Locate the cell with the specified text and output its (x, y) center coordinate. 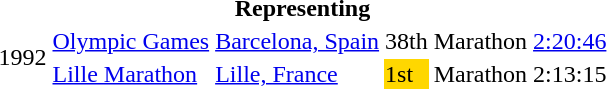
38th (407, 41)
Lille, France (298, 74)
Barcelona, Spain (298, 41)
1st (407, 74)
Lille Marathon (131, 74)
Olympic Games (131, 41)
